Extract the [X, Y] coordinate from the center of the cell holding the provided text.  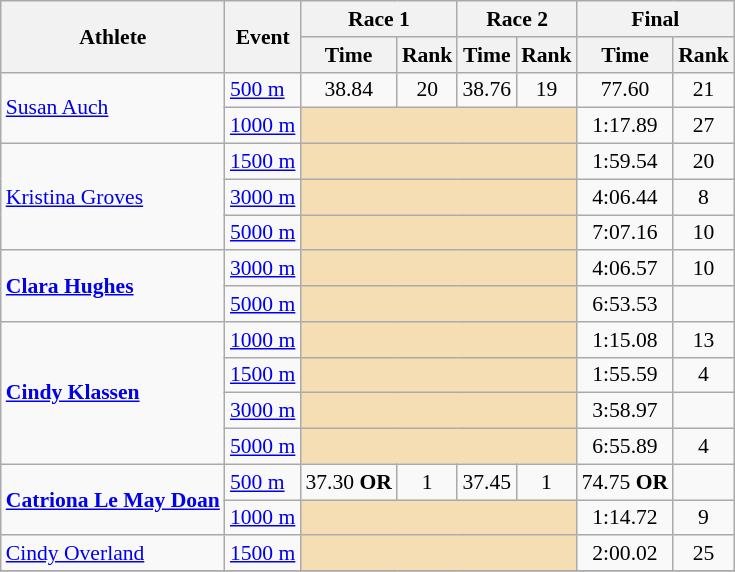
6:55.89 [625, 447]
Susan Auch [113, 108]
7:07.16 [625, 233]
Kristina Groves [113, 198]
1:17.89 [625, 126]
38.84 [348, 90]
21 [704, 90]
8 [704, 197]
Athlete [113, 36]
77.60 [625, 90]
1:14.72 [625, 518]
13 [704, 340]
Final [656, 19]
74.75 OR [625, 482]
Catriona Le May Doan [113, 500]
1:59.54 [625, 162]
27 [704, 126]
38.76 [486, 90]
1:55.59 [625, 375]
4:06.44 [625, 197]
Event [262, 36]
25 [704, 554]
Cindy Overland [113, 554]
Clara Hughes [113, 286]
19 [546, 90]
37.30 OR [348, 482]
Race 1 [378, 19]
4:06.57 [625, 269]
Cindy Klassen [113, 393]
6:53.53 [625, 304]
37.45 [486, 482]
1:15.08 [625, 340]
9 [704, 518]
2:00.02 [625, 554]
3:58.97 [625, 411]
Race 2 [516, 19]
